Search for the cell housing the specified text and yield its [x, y] center coordinate. 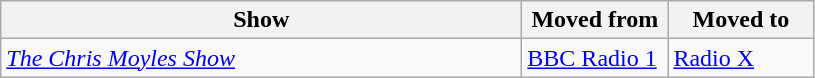
Moved to [741, 20]
The Chris Moyles Show [262, 58]
Radio X [741, 58]
Show [262, 20]
Moved from [595, 20]
BBC Radio 1 [595, 58]
